Detect which cell encompasses the target text, then output its (X, Y) center coordinate. 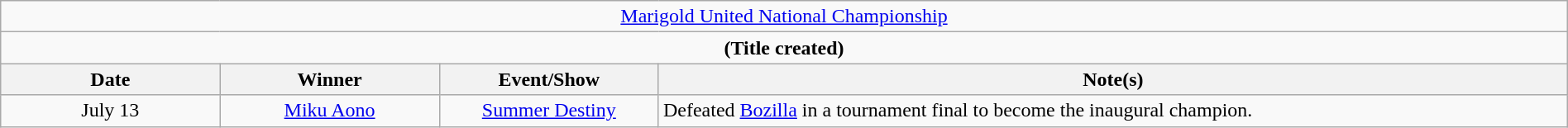
Defeated Bozilla in a tournament final to become the inaugural champion. (1113, 111)
Note(s) (1113, 79)
(Title created) (784, 48)
Winner (329, 79)
Marigold United National Championship (784, 17)
Summer Destiny (549, 111)
July 13 (111, 111)
Event/Show (549, 79)
Date (111, 79)
Miku Aono (329, 111)
